Capture the cell that displays the provided text and extract its (x, y) central coordinate. 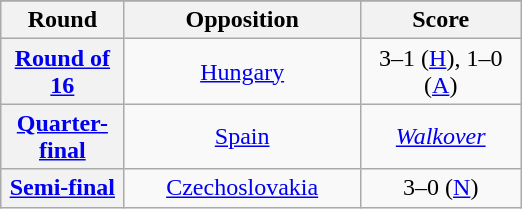
Round (63, 20)
3–0 (N) (440, 188)
Quarter-final (63, 136)
Score (440, 20)
Czechoslovakia (242, 188)
Opposition (242, 20)
Hungary (242, 72)
Semi-final (63, 188)
Spain (242, 136)
Round of 16 (63, 72)
3–1 (H), 1–0 (A) (440, 72)
Walkover (440, 136)
